Output the (X, Y) coordinate of the center of the cell containing the given text.  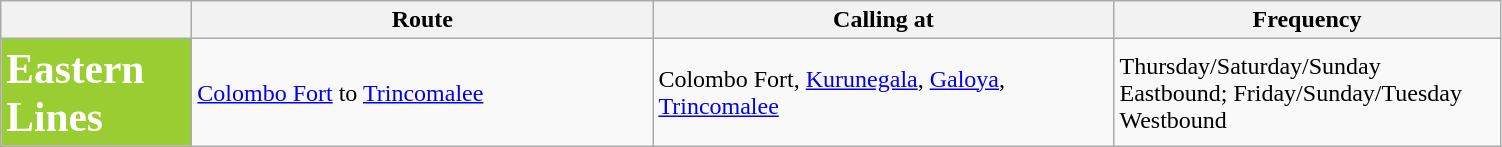
Frequency (1307, 20)
Route (422, 20)
Colombo Fort to Trincomalee (422, 92)
Colombo Fort, Kurunegala, Galoya, Trincomalee (884, 92)
Eastern Lines (96, 92)
Thursday/Saturday/Sunday Eastbound; Friday/Sunday/Tuesday Westbound (1307, 92)
Calling at (884, 20)
